Capture the cell that displays the provided text and extract its (x, y) central coordinate. 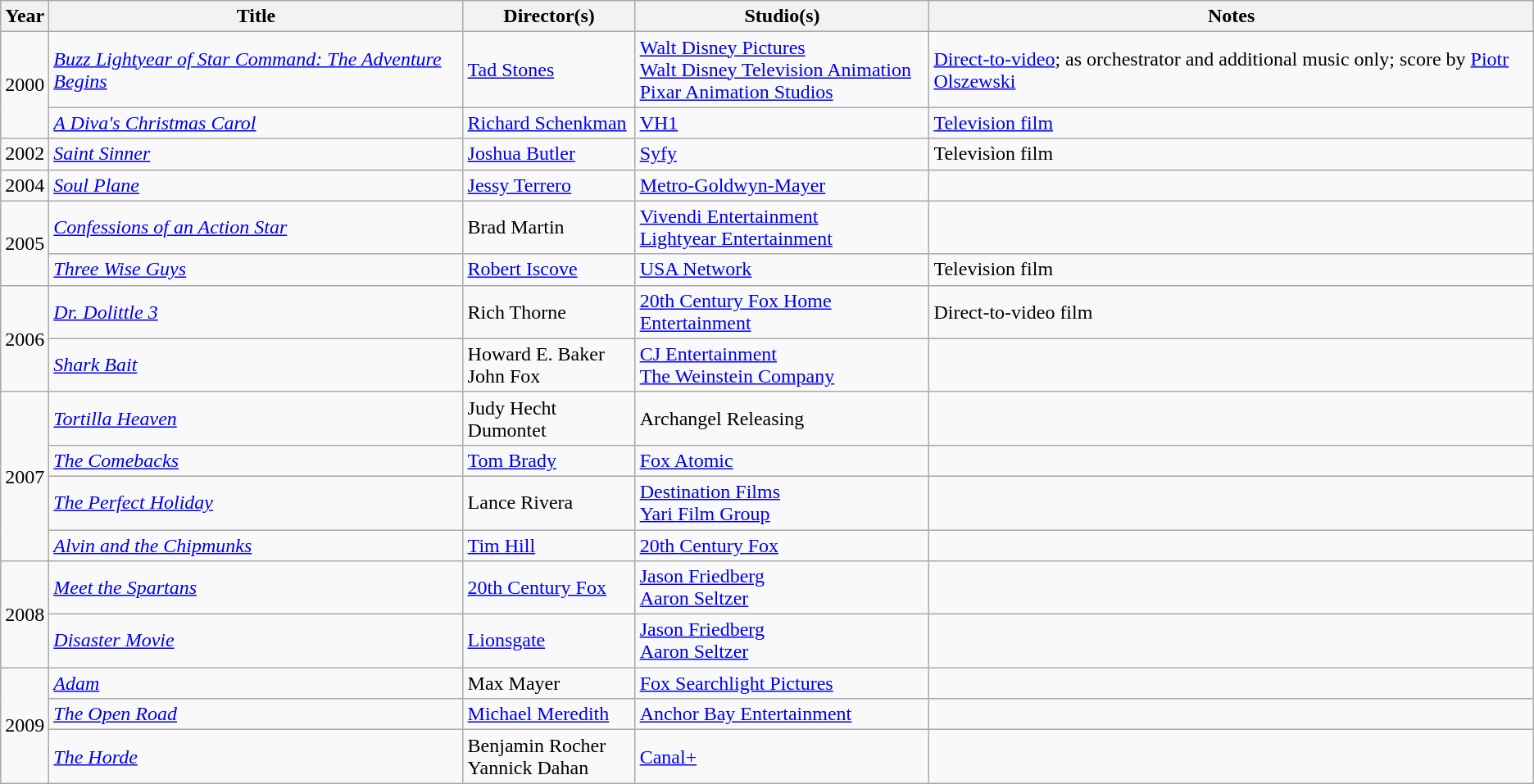
Joshua Butler (549, 154)
VH1 (782, 123)
Robert Iscove (549, 270)
Shark Bait (256, 365)
Richard Schenkman (549, 123)
USA Network (782, 270)
Tom Brady (549, 460)
Brad Martin (549, 228)
Disaster Movie (256, 641)
Dr. Dolittle 3 (256, 311)
Direct-to-video film (1231, 311)
Buzz Lightyear of Star Command: The Adventure Begins (256, 70)
2000 (25, 85)
2004 (25, 185)
2002 (25, 154)
Adam (256, 683)
The Open Road (256, 714)
Notes (1231, 16)
The Perfect Holiday (256, 503)
Jessy Terrero (549, 185)
A Diva's Christmas Carol (256, 123)
Tim Hill (549, 545)
Title (256, 16)
Syfy (782, 154)
Lance Rivera (549, 503)
Canal+ (782, 757)
Fox Searchlight Pictures (782, 683)
CJ EntertainmentThe Weinstein Company (782, 365)
2009 (25, 726)
Fox Atomic (782, 460)
Max Mayer (549, 683)
Year (25, 16)
Meet the Spartans (256, 588)
Soul Plane (256, 185)
Saint Sinner (256, 154)
2005 (25, 242)
2007 (25, 476)
Three Wise Guys (256, 270)
20th Century Fox Home Entertainment (782, 311)
Walt Disney PicturesWalt Disney Television AnimationPixar Animation Studios (782, 70)
The Horde (256, 757)
Direct-to-video; as orchestrator and additional music only; score by Piotr Olszewski (1231, 70)
Televisìon film (1231, 154)
Vivendi EntertainmentLightyear Entertainment (782, 228)
Destination FilmsYari Film Group (782, 503)
Director(s) (549, 16)
Alvin and the Chipmunks (256, 545)
Metro-Goldwyn-Mayer (782, 185)
Howard E. BakerJohn Fox (549, 365)
Tortilla Heaven (256, 418)
2006 (25, 338)
Benjamin RocherYannick Dahan (549, 757)
Tad Stones (549, 70)
Judy Hecht Dumontet (549, 418)
Lionsgate (549, 641)
2008 (25, 614)
Archangel Releasing (782, 418)
Studio(s) (782, 16)
Rich Thorne (549, 311)
Confessions of an Action Star (256, 228)
Anchor Bay Entertainment (782, 714)
Michael Meredith (549, 714)
The Comebacks (256, 460)
